Scan for the cell matching the given text and deliver its (X, Y) coordinate at center. 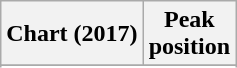
Peak position (189, 34)
Chart (2017) (72, 34)
